Detect which cell encompasses the target text, then output its (X, Y) center coordinate. 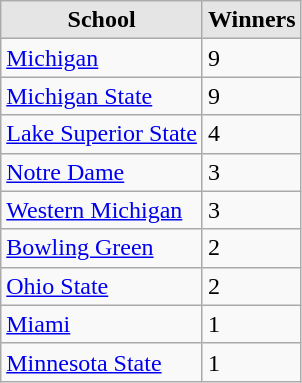
Winners (252, 20)
4 (252, 134)
Bowling Green (102, 248)
Minnesota State (102, 362)
Michigan State (102, 96)
Western Michigan (102, 210)
Miami (102, 324)
Notre Dame (102, 172)
Lake Superior State (102, 134)
Ohio State (102, 286)
School (102, 20)
Michigan (102, 58)
